Scan for the cell matching the given text and deliver its (x, y) coordinate at center. 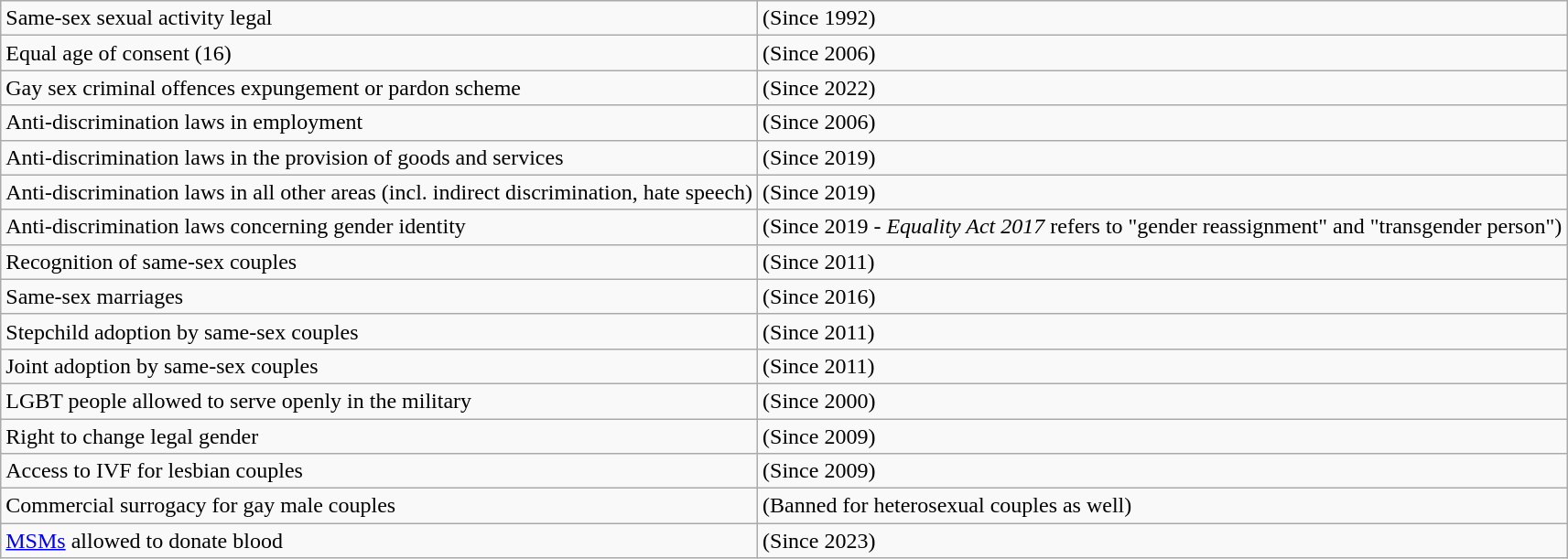
Access to IVF for lesbian couples (379, 471)
Anti-discrimination laws in all other areas (incl. indirect discrimination, hate speech) (379, 192)
MSMs allowed to donate blood (379, 541)
Anti-discrimination laws in the provision of goods and services (379, 157)
Anti-discrimination laws in employment (379, 123)
(Since 2000) (1162, 401)
(Since 1992) (1162, 18)
Joint adoption by same-sex couples (379, 366)
Stepchild adoption by same-sex couples (379, 331)
Gay sex criminal offences expungement or pardon scheme (379, 88)
Commercial surrogacy for gay male couples (379, 506)
Recognition of same-sex couples (379, 262)
Right to change legal gender (379, 436)
Same-sex sexual activity legal (379, 18)
(Banned for heterosexual couples as well) (1162, 506)
Same-sex marriages (379, 296)
LGBT people allowed to serve openly in the military (379, 401)
(Since 2023) (1162, 541)
Anti-discrimination laws concerning gender identity (379, 227)
(Since 2022) (1162, 88)
(Since 2016) (1162, 296)
(Since 2019 - Equality Act 2017 refers to "gender reassignment" and "transgender person") (1162, 227)
Equal age of consent (16) (379, 53)
